Determine the (x, y) coordinate at the center of the cell enclosing the given text.  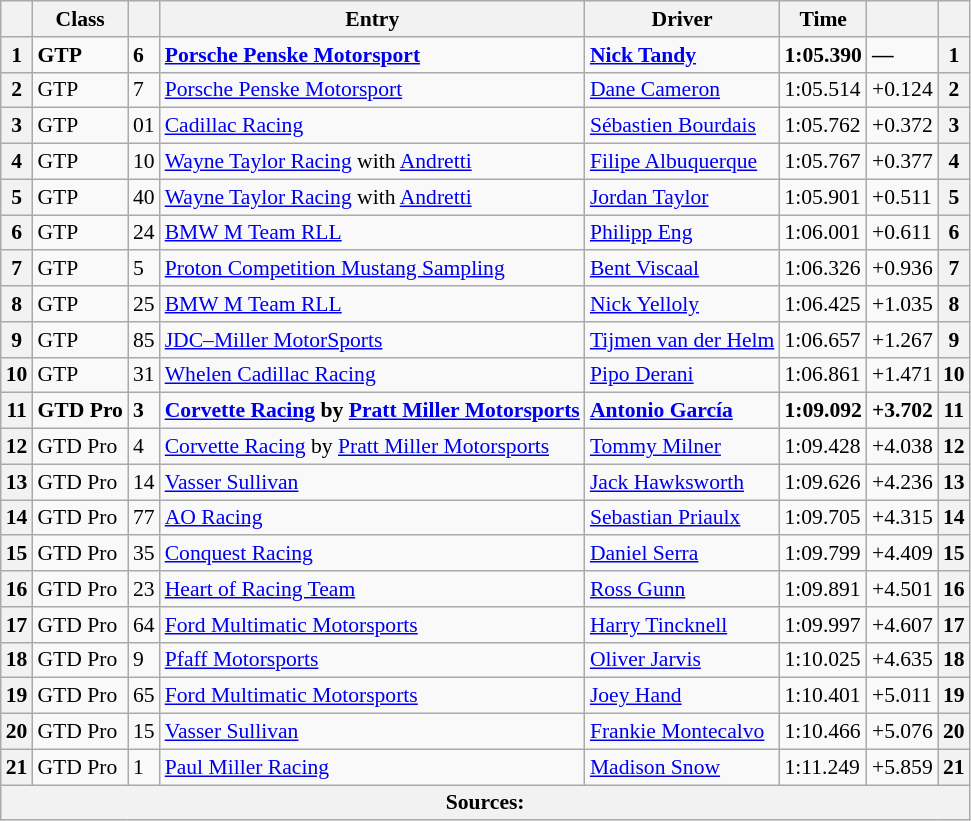
1:05.901 (822, 197)
+0.377 (902, 162)
1:09.891 (822, 589)
1:09.705 (822, 518)
Bent Viscaal (682, 269)
1:09.428 (822, 447)
01 (144, 126)
Philipp Eng (682, 233)
Filipe Albuquerque (682, 162)
+4.635 (902, 660)
35 (144, 554)
+4.409 (902, 554)
Tommy Milner (682, 447)
Class (80, 19)
+4.038 (902, 447)
Tijmen van der Helm (682, 340)
+1.035 (902, 304)
+4.501 (902, 589)
Nick Yelloly (682, 304)
Pipo Derani (682, 375)
Pfaff Motorsports (372, 660)
Joey Hand (682, 696)
24 (144, 233)
AO Racing (372, 518)
1:06.657 (822, 340)
+5.076 (902, 732)
1:05.390 (822, 55)
Oliver Jarvis (682, 660)
Harry Tincknell (682, 625)
65 (144, 696)
31 (144, 375)
1:09.799 (822, 554)
— (902, 55)
Proton Competition Mustang Sampling (372, 269)
+4.607 (902, 625)
85 (144, 340)
JDC–Miller MotorSports (372, 340)
Sébastien Bourdais (682, 126)
+0.372 (902, 126)
Entry (372, 19)
1:10.466 (822, 732)
+5.011 (902, 696)
25 (144, 304)
1:10.401 (822, 696)
Madison Snow (682, 767)
Daniel Serra (682, 554)
Jack Hawksworth (682, 482)
+5.859 (902, 767)
+0.611 (902, 233)
Heart of Racing Team (372, 589)
Time (822, 19)
1:05.514 (822, 90)
64 (144, 625)
+0.936 (902, 269)
1:06.861 (822, 375)
+0.511 (902, 197)
+1.267 (902, 340)
Cadillac Racing (372, 126)
+4.315 (902, 518)
1:09.626 (822, 482)
Paul Miller Racing (372, 767)
Sebastian Priaulx (682, 518)
1:10.025 (822, 660)
+4.236 (902, 482)
1:06.425 (822, 304)
1:05.767 (822, 162)
Jordan Taylor (682, 197)
1:06.326 (822, 269)
1:09.997 (822, 625)
+0.124 (902, 90)
40 (144, 197)
Ross Gunn (682, 589)
1:09.092 (822, 411)
23 (144, 589)
Dane Cameron (682, 90)
+3.702 (902, 411)
Frankie Montecalvo (682, 732)
Driver (682, 19)
Sources: (486, 803)
1:11.249 (822, 767)
Whelen Cadillac Racing (372, 375)
77 (144, 518)
Conquest Racing (372, 554)
Nick Tandy (682, 55)
+1.471 (902, 375)
1:06.001 (822, 233)
1:05.762 (822, 126)
Antonio García (682, 411)
